From the cell containing the given text, extract its center point as [x, y] coordinate. 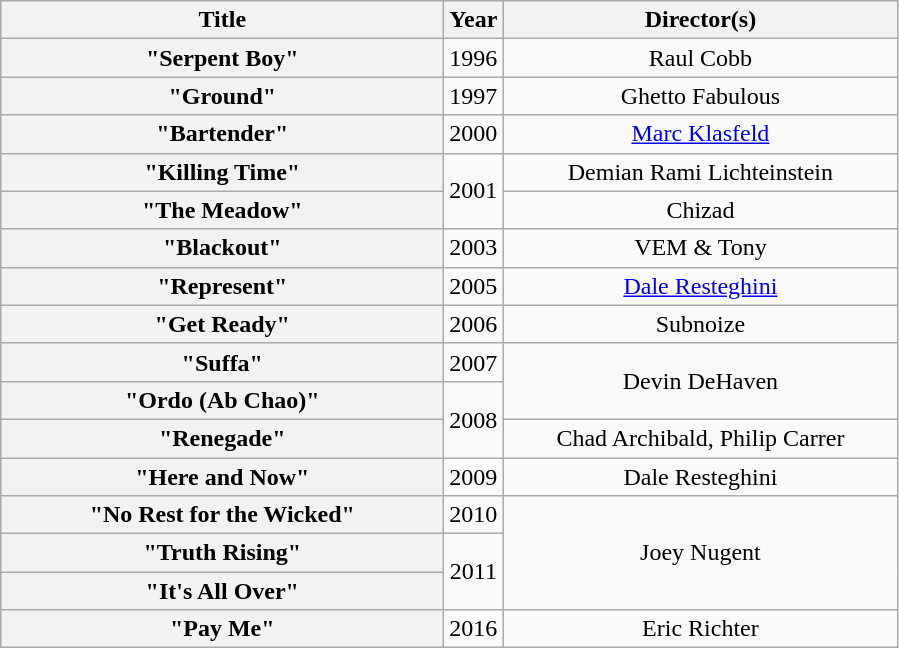
"Ordo (Ab Chao)" [222, 400]
2008 [474, 419]
Year [474, 20]
2007 [474, 362]
"Blackout" [222, 248]
2006 [474, 324]
VEM & Tony [700, 248]
1997 [474, 96]
Demian Rami Lichteinstein [700, 172]
"The Meadow" [222, 210]
Chad Archibald, Philip Carrer [700, 438]
Eric Richter [700, 629]
Joey Nugent [700, 553]
"Bartender" [222, 134]
"Pay Me" [222, 629]
2005 [474, 286]
1996 [474, 58]
Marc Klasfeld [700, 134]
"It's All Over" [222, 591]
2000 [474, 134]
"Get Ready" [222, 324]
"Renegade" [222, 438]
Director(s) [700, 20]
2003 [474, 248]
Title [222, 20]
"Represent" [222, 286]
2011 [474, 572]
"Killing Time" [222, 172]
"Suffa" [222, 362]
2009 [474, 477]
2016 [474, 629]
Raul Cobb [700, 58]
"Serpent Boy" [222, 58]
Subnoize [700, 324]
Devin DeHaven [700, 381]
Chizad [700, 210]
"Here and Now" [222, 477]
"Ground" [222, 96]
2001 [474, 191]
Ghetto Fabulous [700, 96]
2010 [474, 515]
"Truth Rising" [222, 553]
"No Rest for the Wicked" [222, 515]
